Detect which cell encompasses the target text, then output its [x, y] center coordinate. 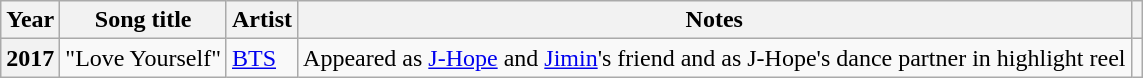
"Love Yourself" [144, 58]
2017 [30, 58]
Notes [714, 20]
Song title [144, 20]
Artist [262, 20]
Appeared as J-Hope and Jimin's friend and as J-Hope's dance partner in highlight reel [714, 58]
Year [30, 20]
BTS [262, 58]
